Return [x, y] of the center of cell containing provided text 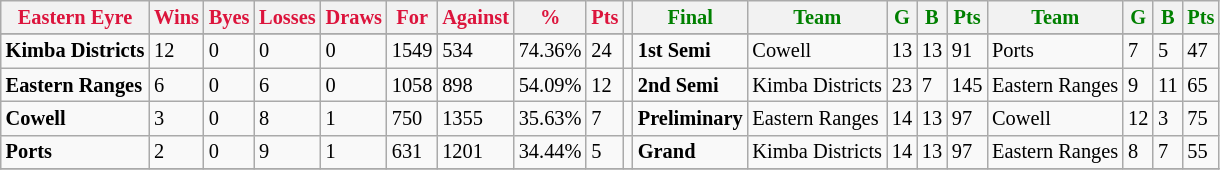
11 [1168, 85]
2nd Semi [690, 85]
47 [1200, 51]
For [412, 17]
Against [476, 17]
Preliminary [690, 118]
1355 [476, 118]
Losses [287, 17]
Eastern Eyre [75, 17]
35.63% [550, 118]
% [550, 17]
534 [476, 51]
Grand [690, 152]
Byes [229, 17]
75 [1200, 118]
23 [902, 85]
65 [1200, 85]
1st Semi [690, 51]
54.09% [550, 85]
Final [690, 17]
55 [1200, 152]
91 [967, 51]
750 [412, 118]
74.36% [550, 51]
Wins [176, 17]
631 [412, 152]
34.44% [550, 152]
24 [604, 51]
898 [476, 85]
1549 [412, 51]
2 [176, 152]
145 [967, 85]
1201 [476, 152]
1058 [412, 85]
Draws [354, 17]
